Extract the (X, Y) coordinate from the center of the cell holding the provided text.  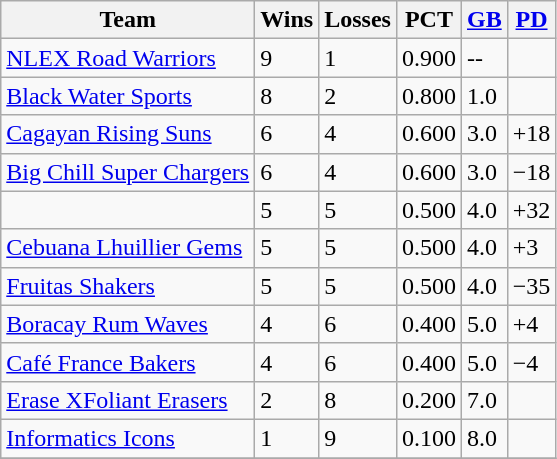
Wins (287, 20)
+18 (532, 134)
Café France Bakers (128, 362)
+3 (532, 248)
Team (128, 20)
0.100 (428, 438)
−18 (532, 172)
Informatics Icons (128, 438)
Erase XFoliant Erasers (128, 400)
Cagayan Rising Suns (128, 134)
8.0 (484, 438)
−4 (532, 362)
Cebuana Lhuillier Gems (128, 248)
0.900 (428, 58)
Black Water Sports (128, 96)
7.0 (484, 400)
+32 (532, 210)
NLEX Road Warriors (128, 58)
1.0 (484, 96)
PCT (428, 20)
Boracay Rum Waves (128, 324)
−35 (532, 286)
GB (484, 20)
Big Chill Super Chargers (128, 172)
0.800 (428, 96)
0.200 (428, 400)
PD (532, 20)
Fruitas Shakers (128, 286)
Losses (358, 20)
+4 (532, 324)
-- (484, 58)
